Extract the [x, y] coordinate from the center of the cell holding the provided text.  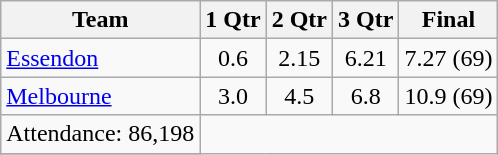
3 Qtr [366, 20]
Essendon [100, 58]
Attendance: 86,198 [100, 134]
Melbourne [100, 96]
Final [448, 20]
10.9 (69) [448, 96]
6.8 [366, 96]
Team [100, 20]
7.27 (69) [448, 58]
3.0 [233, 96]
0.6 [233, 58]
1 Qtr [233, 20]
2.15 [299, 58]
6.21 [366, 58]
4.5 [299, 96]
2 Qtr [299, 20]
